Return the (x, y) coordinate for the center point of the cell that contains the specified text.  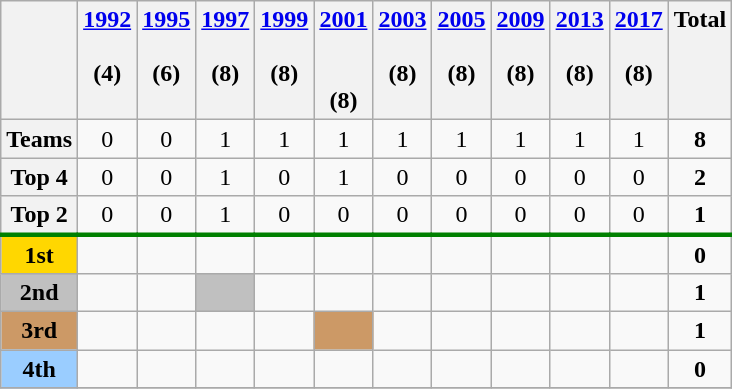
Top 4 (40, 177)
1992(4) (108, 60)
2005(8) (462, 60)
2 (700, 177)
2013(8) (580, 60)
1995(6) (166, 60)
1999(8) (284, 60)
1st (40, 254)
Total (700, 60)
2003(8) (402, 60)
4th (40, 369)
2001(8) (344, 60)
2nd (40, 293)
2009(8) (520, 60)
Teams (40, 139)
1997(8) (226, 60)
8 (700, 139)
2017(8) (638, 60)
3rd (40, 331)
Top 2 (40, 215)
